Capture the cell that displays the provided text and extract its [X, Y] central coordinate. 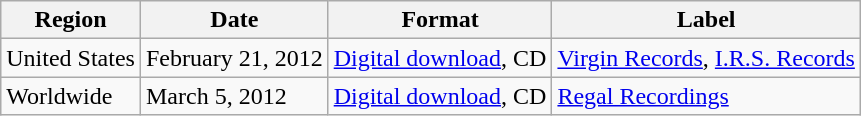
Worldwide [71, 96]
Regal Recordings [706, 96]
Format [440, 20]
March 5, 2012 [234, 96]
Date [234, 20]
Region [71, 20]
Label [706, 20]
February 21, 2012 [234, 58]
United States [71, 58]
Virgin Records, I.R.S. Records [706, 58]
